Output the [X, Y] coordinate of the center of the cell containing the given text.  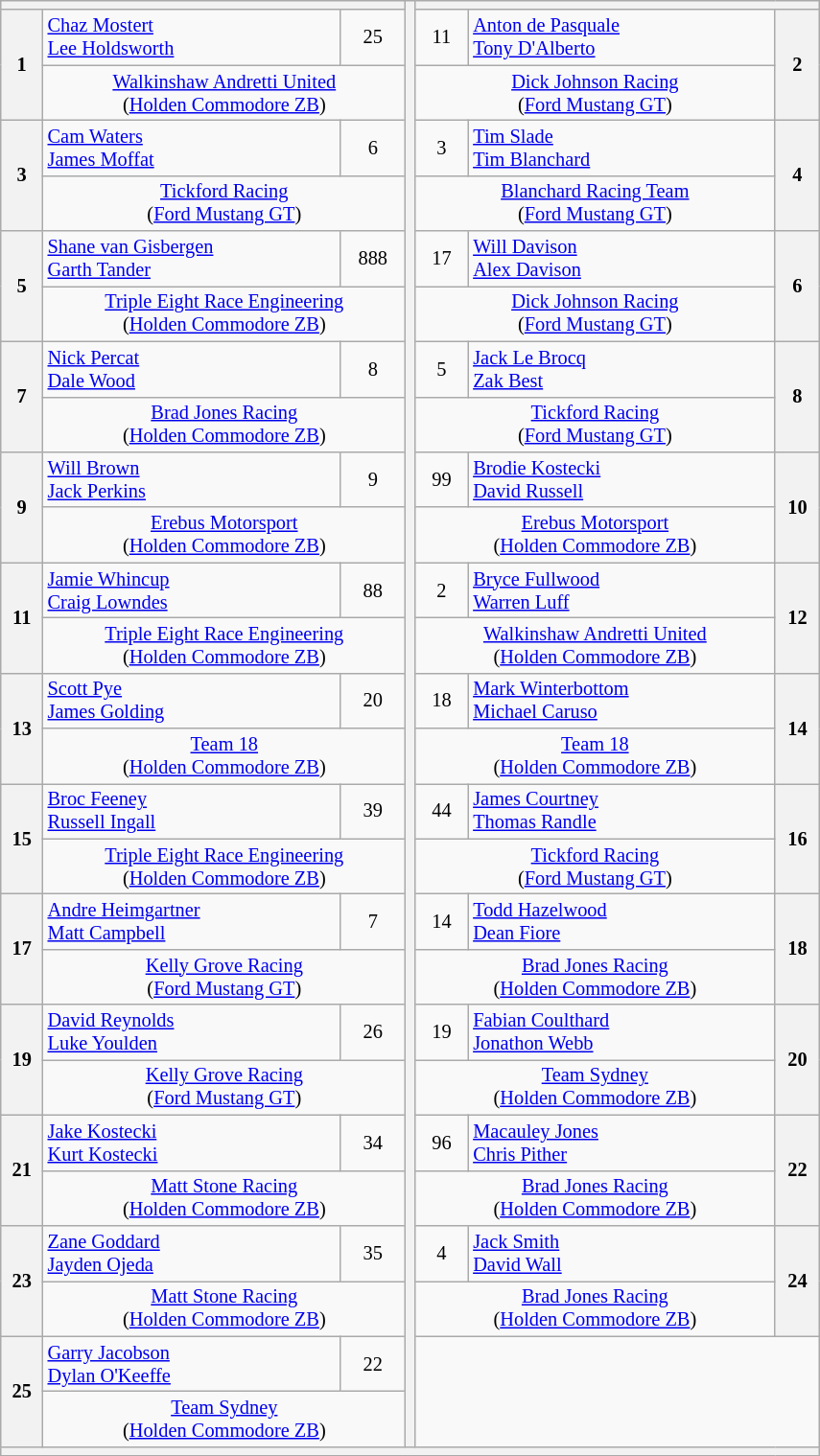
1 [22, 65]
Brodie Kostecki David Russell [621, 479]
44 [442, 811]
26 [373, 1032]
Tim Slade Tim Blanchard [621, 148]
Nick Percat Dale Wood [192, 369]
Jack Smith David Wall [621, 1253]
Mark Winterbottom Michael Caruso [621, 701]
Blanchard Racing Team(Ford Mustang GT) [596, 203]
12 [798, 617]
Jamie Whincup Craig Lowndes [192, 590]
Zane Goddard Jayden Ojeda [192, 1253]
Andre Heimgartner Matt Campbell [192, 921]
Garry Jacobson Dylan O'Keeffe [192, 1364]
James Courtney Thomas Randle [621, 811]
99 [442, 479]
Anton de Pasquale Tony D'Alberto [621, 37]
16 [798, 838]
Scott Pye James Golding [192, 701]
13 [22, 728]
Fabian Coulthard Jonathon Webb [621, 1032]
Jake Kostecki Kurt Kostecki [192, 1143]
21 [22, 1169]
39 [373, 811]
Broc Feeney Russell Ingall [192, 811]
David Reynolds Luke Youlden [192, 1032]
88 [373, 590]
Will Brown Jack Perkins [192, 479]
34 [373, 1143]
Cam Waters James Moffat [192, 148]
23 [22, 1281]
Macauley Jones Chris Pither [621, 1143]
Chaz Mostert Lee Holdsworth [192, 37]
10 [798, 506]
24 [798, 1281]
Will Davison Alex Davison [621, 259]
96 [442, 1143]
35 [373, 1253]
888 [373, 259]
Shane van Gisbergen Garth Tander [192, 259]
Jack Le Brocq Zak Best [621, 369]
Todd Hazelwood Dean Fiore [621, 921]
15 [22, 838]
Bryce Fullwood Warren Luff [621, 590]
